Return (x, y) of the center of cell containing provided text 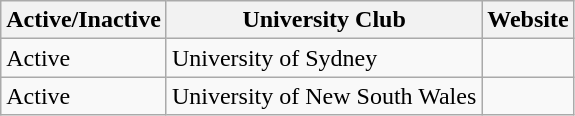
Active/Inactive (84, 20)
University of New South Wales (324, 96)
University Club (324, 20)
University of Sydney (324, 58)
Website (528, 20)
